Capture the cell that displays the provided text and extract its (x, y) central coordinate. 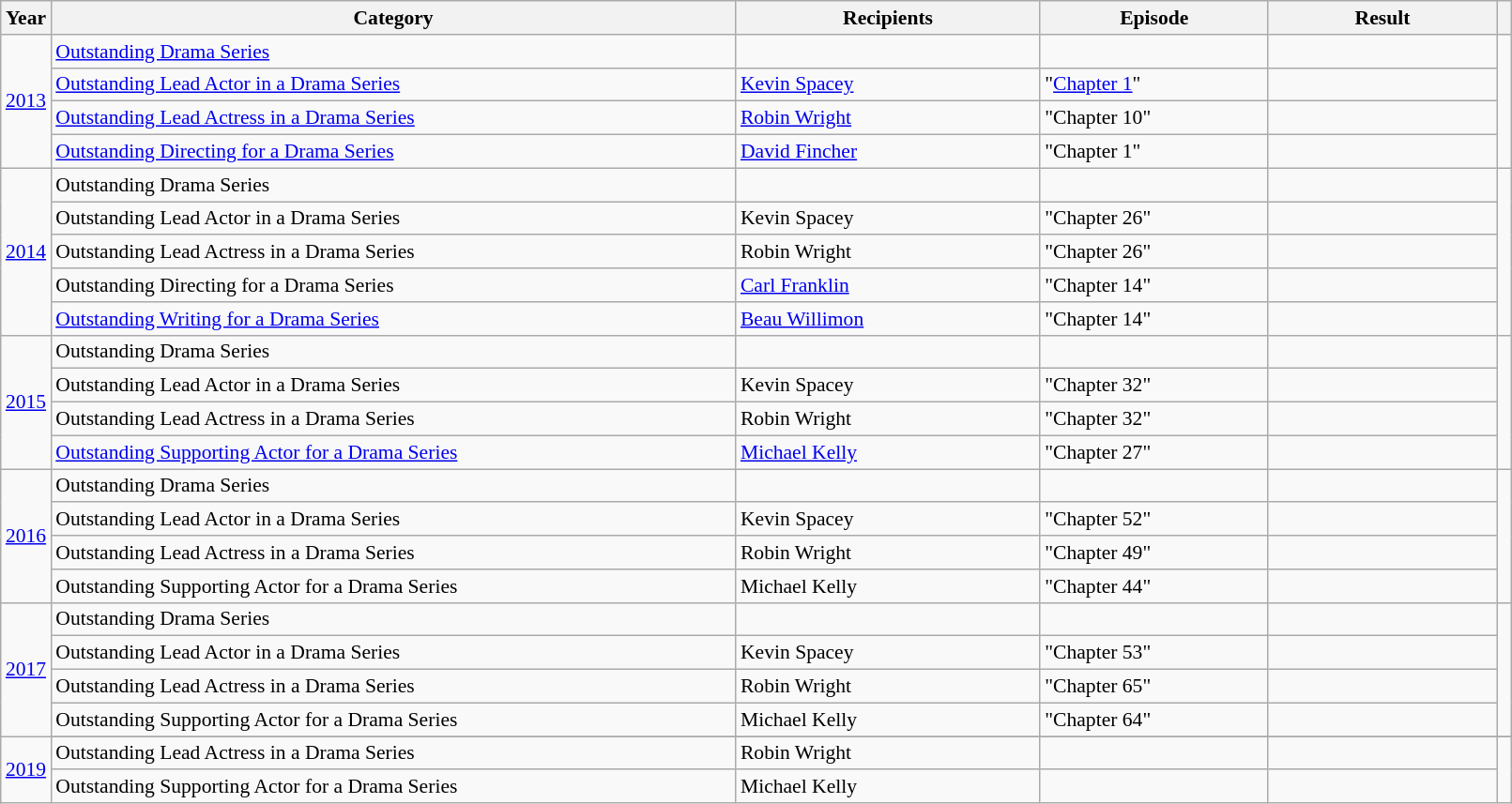
"Chapter 65" (1154, 687)
2017 (26, 669)
"Chapter 49" (1154, 553)
"Chapter 64" (1154, 720)
"Chapter 10" (1154, 118)
"Chapter 27" (1154, 452)
"Chapter 52" (1154, 520)
2014 (26, 251)
"Chapter 53" (1154, 653)
Carl Franklin (888, 285)
Category (393, 18)
Episode (1154, 18)
2013 (26, 101)
2016 (26, 536)
2015 (26, 402)
Year (26, 18)
Recipients (888, 18)
Beau Willimon (888, 319)
2019 (26, 769)
Result (1382, 18)
David Fincher (888, 152)
"Chapter 44" (1154, 586)
Outstanding Writing for a Drama Series (393, 319)
